Provide the [x, y] coordinate of the cell's center where the given text is located.  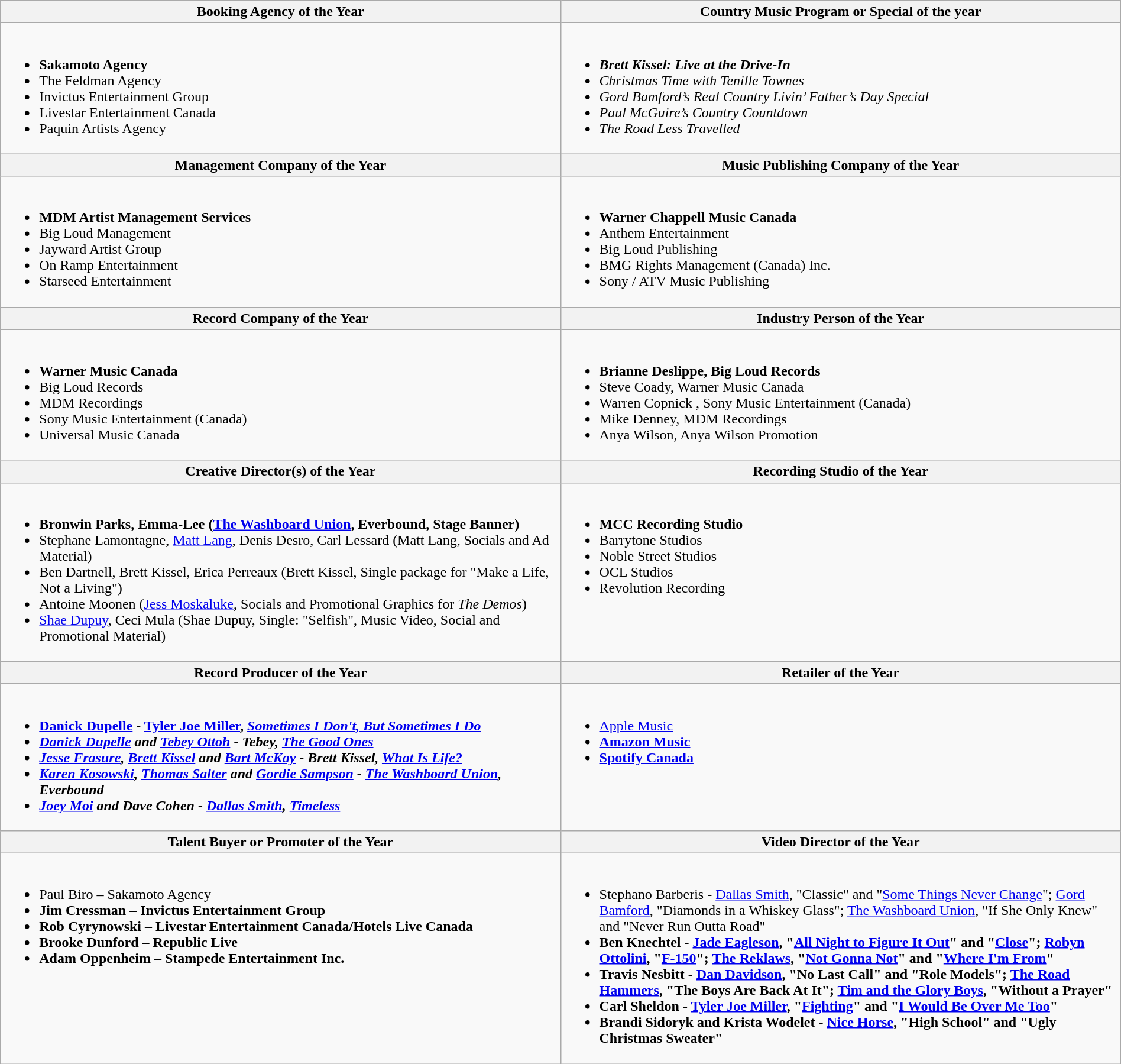
Retailer of the Year [841, 672]
Industry Person of the Year [841, 318]
Talent Buyer or Promoter of the Year [280, 842]
Video Director of the Year [841, 842]
Record Company of the Year [280, 318]
Booking Agency of the Year [280, 12]
Management Company of the Year [280, 165]
MDM Artist Management ServicesBig Loud ManagementJayward Artist GroupOn Ramp EntertainmentStarseed Entertainment [280, 241]
Warner Music CanadaBig Loud RecordsMDM RecordingsSony Music Entertainment (Canada)Universal Music Canada [280, 395]
Warner Chappell Music CanadaAnthem EntertainmentBig Loud PublishingBMG Rights Management (Canada) Inc.Sony / ATV Music Publishing [841, 241]
Creative Director(s) of the Year [280, 471]
Country Music Program or Special of the year [841, 12]
Music Publishing Company of the Year [841, 165]
Record Producer of the Year [280, 672]
MCC Recording StudioBarrytone StudiosNoble Street StudiosOCL StudiosRevolution Recording [841, 572]
Apple MusicAmazon MusicSpotify Canada [841, 757]
Recording Studio of the Year [841, 471]
Sakamoto AgencyThe Feldman AgencyInvictus Entertainment GroupLivestar Entertainment CanadaPaquin Artists Agency [280, 89]
